Locate the cell with the specified text and output its [X, Y] center coordinate. 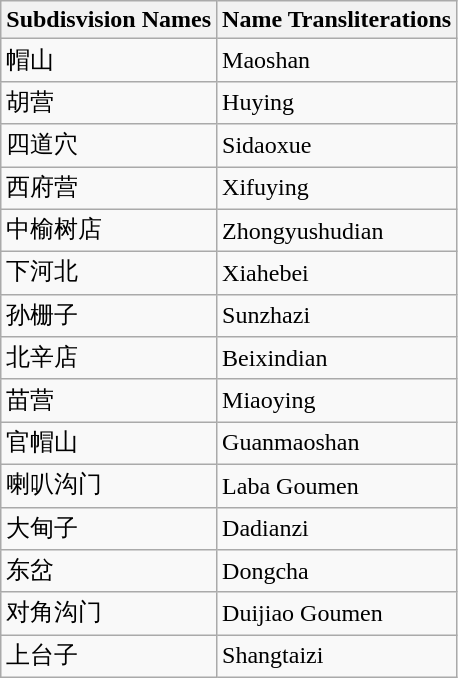
Laba Goumen [337, 486]
东岔 [109, 572]
四道穴 [109, 146]
Guanmaoshan [337, 444]
西府营 [109, 188]
Zhongyushudian [337, 230]
Maoshan [337, 60]
Miaoying [337, 400]
孙栅子 [109, 316]
上台子 [109, 656]
Subdisvision Names [109, 20]
Name Transliterations [337, 20]
Dadianzi [337, 528]
Dongcha [337, 572]
对角沟门 [109, 614]
Beixindian [337, 358]
Sunzhazi [337, 316]
下河北 [109, 274]
Xiahebei [337, 274]
Huying [337, 102]
中榆树店 [109, 230]
帽山 [109, 60]
胡营 [109, 102]
Shangtaizi [337, 656]
北辛店 [109, 358]
Xifuying [337, 188]
Sidaoxue [337, 146]
官帽山 [109, 444]
苗营 [109, 400]
大甸子 [109, 528]
喇叭沟门 [109, 486]
Duijiao Goumen [337, 614]
